Locate the cell with the specified text and output its (x, y) center coordinate. 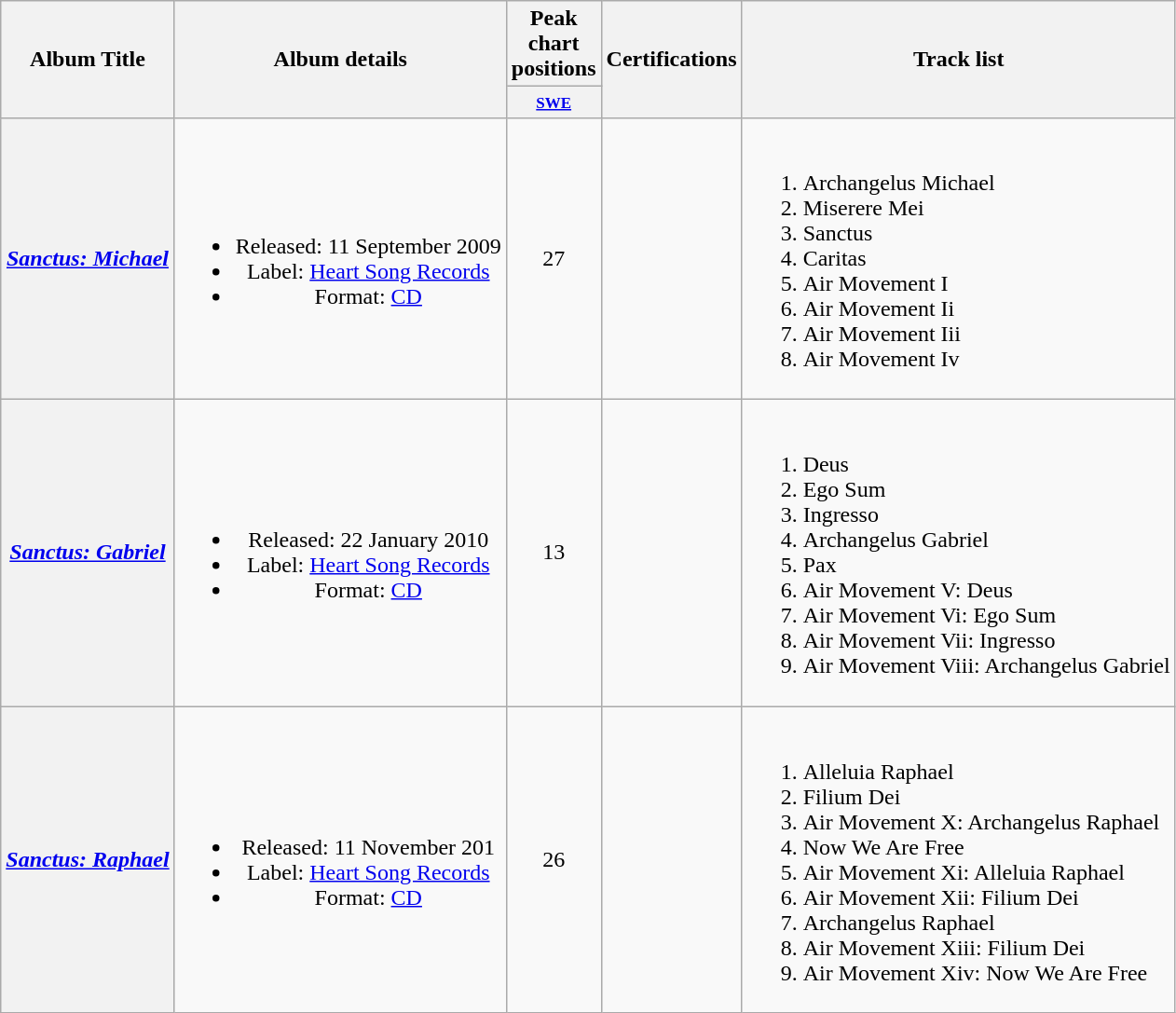
Album Title (88, 60)
SWE (554, 103)
Archangelus MichaelMiserere MeiSanctusCaritasAir Movement IAir Movement IiAir Movement IiiAir Movement Iv (958, 258)
Album details (340, 60)
Released: 11 September 2009Label: Heart Song RecordsFormat: CD (340, 258)
Sanctus: Gabriel (88, 554)
Certifications (671, 60)
Track list (958, 60)
DeusEgo SumIngressoArchangelus GabrielPaxAir Movement V: DeusAir Movement Vi: Ego SumAir Movement Vii: IngressoAir Movement Viii: Archangelus Gabriel (958, 554)
26 (554, 859)
Released: 22 January 2010Label: Heart Song RecordsFormat: CD (340, 554)
Released: 11 November 201Label: Heart Song RecordsFormat: CD (340, 859)
27 (554, 258)
Sanctus: Raphael (88, 859)
Sanctus: Michael (88, 258)
13 (554, 554)
Peak chart positions (554, 44)
